Return [x, y] of the center of cell containing provided text 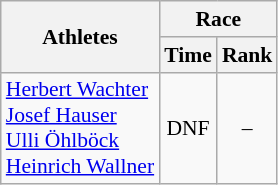
– [248, 128]
Herbert WachterJosef HauserUlli ÖhlböckHeinrich Wallner [80, 128]
DNF [188, 128]
Race [218, 19]
Time [188, 55]
Athletes [80, 36]
Rank [248, 55]
